Find where the given text appears and provide that cell's center as (X, Y) coordinate. 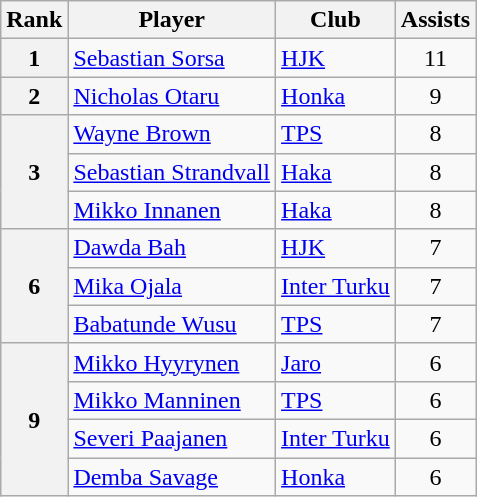
Club (336, 20)
Babatunde Wusu (172, 324)
Sebastian Strandvall (172, 172)
Dawda Bah (172, 248)
Player (172, 20)
Mikko Hyyrynen (172, 362)
Mikko Manninen (172, 400)
Demba Savage (172, 477)
Severi Paajanen (172, 438)
Assists (435, 20)
1 (34, 58)
11 (435, 58)
2 (34, 96)
Jaro (336, 362)
3 (34, 172)
Wayne Brown (172, 134)
Rank (34, 20)
Sebastian Sorsa (172, 58)
Nicholas Otaru (172, 96)
Mika Ojala (172, 286)
Mikko Innanen (172, 210)
